Provide the (x, y) coordinate of the cell's center where the given text is located.  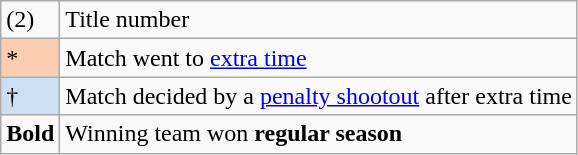
Winning team won regular season (319, 134)
* (30, 58)
Title number (319, 20)
(2) (30, 20)
Bold (30, 134)
Match went to extra time (319, 58)
† (30, 96)
Match decided by a penalty shootout after extra time (319, 96)
